Search for the cell housing the specified text and yield its [x, y] center coordinate. 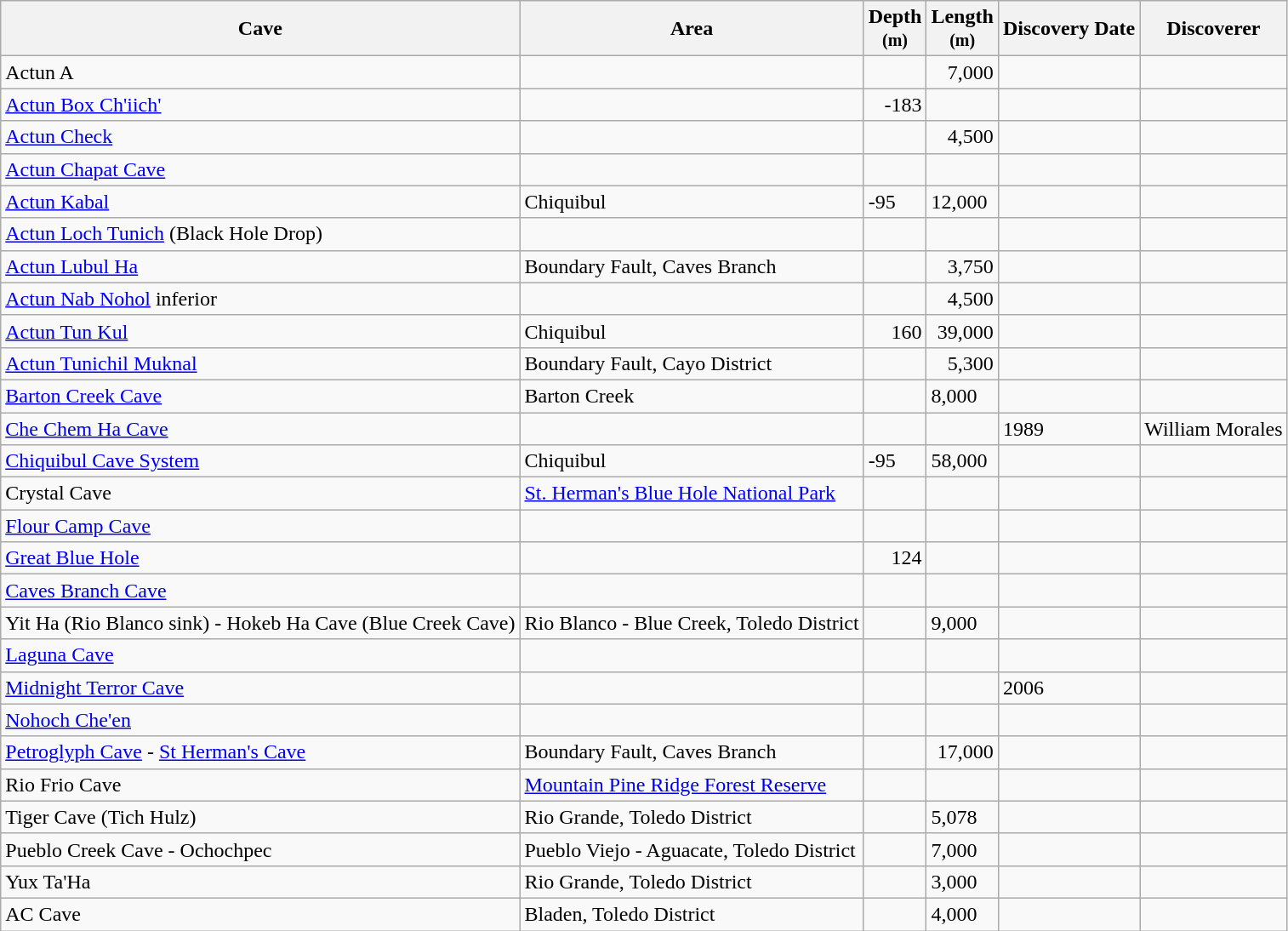
AC Cave [260, 914]
William Morales [1213, 428]
Area [692, 29]
Actun Loch Tunich (Black Hole Drop) [260, 234]
Actun Tun Kul [260, 331]
Actun Kabal [260, 202]
Great Blue Hole [260, 558]
9,000 [962, 623]
Discovery Date [1069, 29]
Laguna Cave [260, 655]
Che Chem Ha Cave [260, 428]
Caves Branch Cave [260, 591]
58,000 [962, 461]
Barton Creek [692, 396]
3,000 [962, 882]
Actun A [260, 72]
5,300 [962, 363]
Actun Tunichil Muknal [260, 363]
Barton Creek Cave [260, 396]
Flour Camp Cave [260, 526]
12,000 [962, 202]
39,000 [962, 331]
Nohoch Che'en [260, 720]
1989 [1069, 428]
Rio Frio Cave [260, 785]
Actun Check [260, 137]
Chiquibul Cave System [260, 461]
160 [895, 331]
Cave [260, 29]
Depth(m) [895, 29]
5,078 [962, 817]
Actun Chapat Cave [260, 169]
3,750 [962, 266]
Length(m) [962, 29]
Actun Nab Nohol inferior [260, 299]
Petroglyph Cave - St Herman's Cave [260, 752]
2006 [1069, 688]
4,000 [962, 914]
Actun Lubul Ha [260, 266]
Pueblo Creek Cave - Ochochpec [260, 849]
Mountain Pine Ridge Forest Reserve [692, 785]
Discoverer [1213, 29]
Yit Ha (Rio Blanco sink) - Hokeb Ha Cave (Blue Creek Cave) [260, 623]
124 [895, 558]
Yux Ta'Ha [260, 882]
Actun Box Ch'iich' [260, 105]
Midnight Terror Cave [260, 688]
St. Herman's Blue Hole National Park [692, 494]
8,000 [962, 396]
Rio Blanco - Blue Creek, Toledo District [692, 623]
Crystal Cave [260, 494]
Boundary Fault, Cayo District [692, 363]
17,000 [962, 752]
Tiger Cave (Tich Hulz) [260, 817]
Bladen, Toledo District [692, 914]
Pueblo Viejo - Aguacate, Toledo District [692, 849]
-183 [895, 105]
